Scan for the cell matching the given text and deliver its (x, y) coordinate at center. 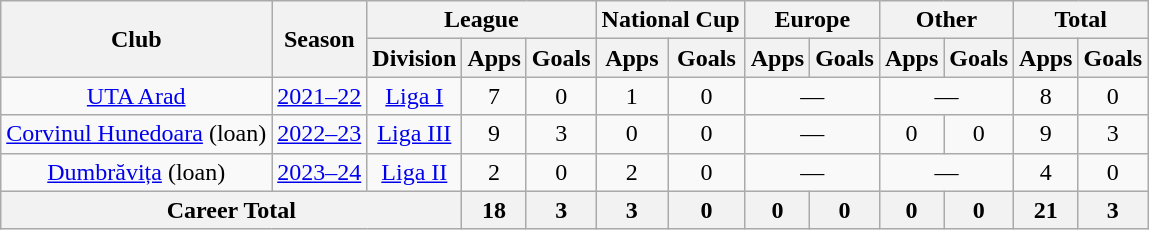
Liga III (414, 134)
Dumbrăvița (loan) (136, 172)
Liga II (414, 172)
Division (414, 58)
21 (1046, 210)
2022–23 (320, 134)
18 (494, 210)
Europe (812, 20)
1 (632, 96)
7 (494, 96)
2023–24 (320, 172)
8 (1046, 96)
Liga I (414, 96)
Other (946, 20)
Career Total (232, 210)
UTA Arad (136, 96)
National Cup (670, 20)
2021–22 (320, 96)
Corvinul Hunedoara (loan) (136, 134)
League (482, 20)
Season (320, 39)
Total (1081, 20)
4 (1046, 172)
Club (136, 39)
